Return the [x, y] coordinate for the center point of the cell that contains the specified text.  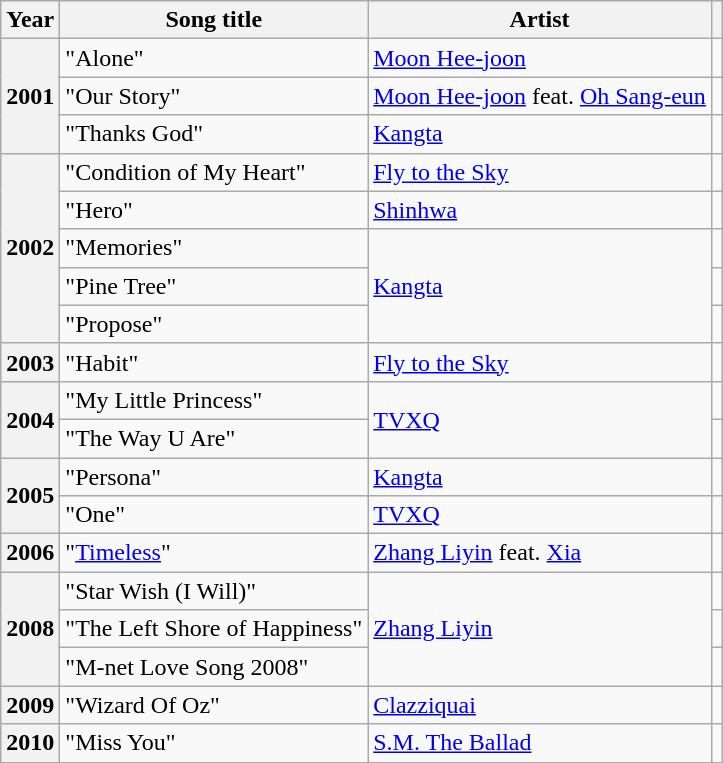
"The Way U Are" [214, 438]
2010 [30, 743]
"Star Wish (I Will)" [214, 591]
2004 [30, 419]
2003 [30, 362]
"Habit" [214, 362]
2002 [30, 248]
2006 [30, 553]
Shinhwa [540, 210]
"Miss You" [214, 743]
"Timeless" [214, 553]
"Hero" [214, 210]
2001 [30, 96]
Artist [540, 20]
"Propose" [214, 324]
"Wizard Of Oz" [214, 705]
"Condition of My Heart" [214, 172]
2005 [30, 496]
S.M. The Ballad [540, 743]
Zhang Liyin [540, 629]
"My Little Princess" [214, 400]
"Pine Tree" [214, 286]
"One" [214, 515]
Year [30, 20]
2009 [30, 705]
Song title [214, 20]
"Our Story" [214, 96]
"The Left Shore of Happiness" [214, 629]
"Memories" [214, 248]
Moon Hee-joon [540, 58]
"Alone" [214, 58]
Clazziquai [540, 705]
"M-net Love Song 2008" [214, 667]
"Persona" [214, 477]
Zhang Liyin feat. Xia [540, 553]
Moon Hee-joon feat. Oh Sang-eun [540, 96]
"Thanks God" [214, 134]
2008 [30, 629]
